Find where the given text appears and provide that cell's center as (X, Y) coordinate. 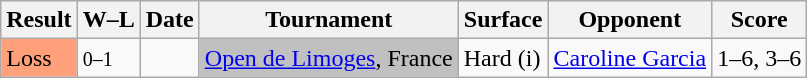
Loss (39, 58)
Date (170, 20)
Caroline Garcia (630, 58)
Hard (i) (503, 58)
W–L (108, 20)
Open de Limoges, France (328, 58)
Score (760, 20)
Surface (503, 20)
0–1 (108, 58)
Tournament (328, 20)
Result (39, 20)
Opponent (630, 20)
1–6, 3–6 (760, 58)
